Identify which cell holds the provided text, then report its [X, Y] central coordinate. 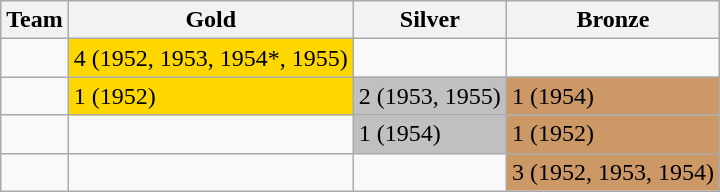
Team [35, 20]
2 (1953, 1955) [430, 96]
4 (1952, 1953, 1954*, 1955) [210, 58]
3 (1952, 1953, 1954) [612, 172]
Silver [430, 20]
Gold [210, 20]
Bronze [612, 20]
